Find where the given text appears and provide that cell's center as (x, y) coordinate. 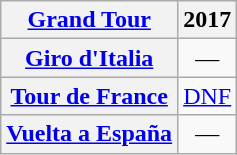
Tour de France (90, 96)
Giro d'Italia (90, 58)
DNF (208, 96)
2017 (208, 20)
Vuelta a España (90, 134)
Grand Tour (90, 20)
